Return (X, Y) of the center of cell containing provided text 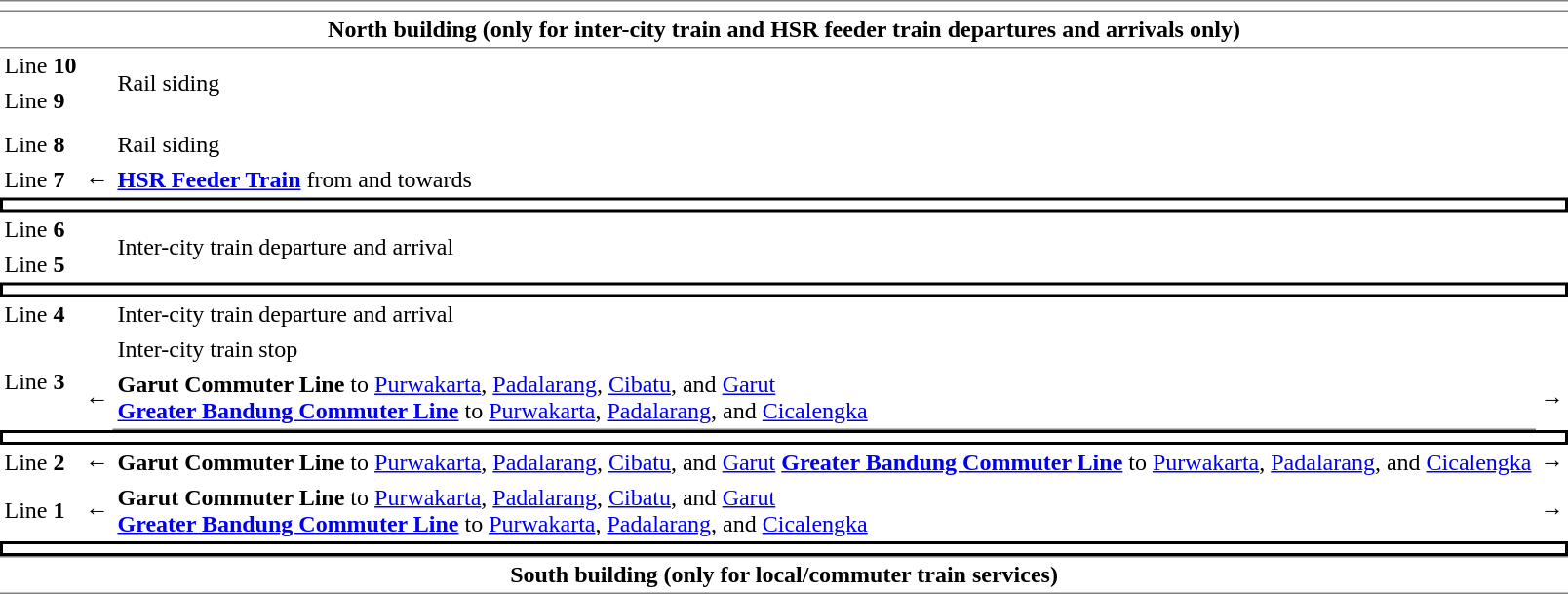
Line 10 (41, 66)
Line 8 (41, 144)
Inter-city train stop (825, 349)
Line 9 (41, 101)
South building (only for local/commuter train services) (784, 575)
Line 4 (41, 314)
HSR Feeder Train from and towards (825, 179)
Line 5 (41, 265)
Line 2 (41, 462)
Line 6 (41, 230)
Line 7 (41, 179)
North building (only for inter-city train and HSR feeder train departures and arrivals only) (784, 30)
Line 3 (41, 380)
Line 1 (41, 511)
